For the text-containing cell, return its midpoint in (X, Y) coordinate format. 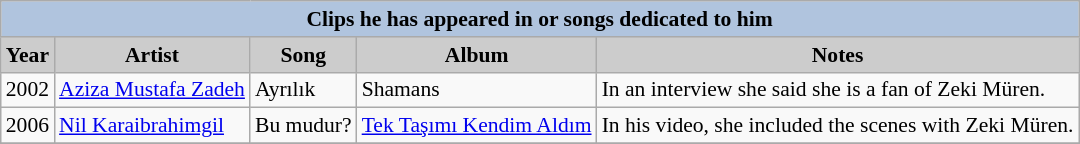
Nil Karaibrahimgil (152, 126)
Ayrılık (304, 90)
Aziza Mustafa Zadeh (152, 90)
Shamans (477, 90)
Artist (152, 55)
Clips he has appeared in or songs dedicated to him (540, 19)
Bu mudur? (304, 126)
Song (304, 55)
2006 (28, 126)
In his video, she included the scenes with Zeki Müren. (838, 126)
Year (28, 55)
Tek Taşımı Kendim Aldım (477, 126)
Notes (838, 55)
Album (477, 55)
2002 (28, 90)
In an interview she said she is a fan of Zeki Müren. (838, 90)
